Output the [X, Y] coordinate of the center of the cell containing the given text.  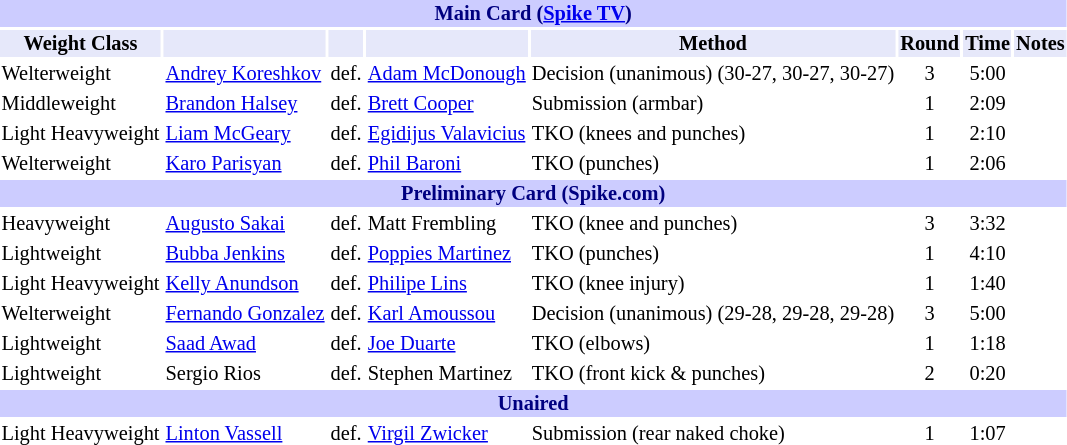
Preliminary Card (Spike.com) [533, 194]
Brett Cooper [446, 104]
Decision (unanimous) (29-28, 29-28, 29-28) [712, 314]
Joe Duarte [446, 344]
2:06 [988, 164]
TKO (front kick & punches) [712, 374]
Heavyweight [80, 224]
2:09 [988, 104]
Augusto Sakai [245, 224]
Adam McDonough [446, 74]
Saad Awad [245, 344]
Submission (armbar) [712, 104]
Karl Amoussou [446, 314]
1:18 [988, 344]
1:40 [988, 284]
Karo Parisyan [245, 164]
Round [930, 44]
Poppies Martinez [446, 254]
TKO (knee injury) [712, 284]
3:32 [988, 224]
Philipe Lins [446, 284]
Middleweight [80, 104]
Time [988, 44]
Phil Baroni [446, 164]
4:10 [988, 254]
Stephen Martinez [446, 374]
TKO (knee and punches) [712, 224]
Andrey Koreshkov [245, 74]
Method [712, 44]
2:10 [988, 134]
Matt Frembling [446, 224]
Egidijus Valavicius [446, 134]
Weight Class [80, 44]
Decision (unanimous) (30-27, 30-27, 30-27) [712, 74]
Sergio Rios [245, 374]
Notes [1041, 44]
Brandon Halsey [245, 104]
Fernando Gonzalez [245, 314]
TKO (knees and punches) [712, 134]
2 [930, 374]
TKO (elbows) [712, 344]
Unaired [533, 404]
Main Card (Spike TV) [533, 14]
Kelly Anundson [245, 284]
Liam McGeary [245, 134]
Bubba Jenkins [245, 254]
0:20 [988, 374]
